Return [x, y] of the center of cell containing provided text 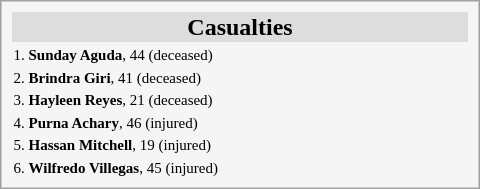
1. Sunday Aguda, 44 (deceased) [240, 55]
4. Purna Achary, 46 (injured) [240, 122]
2. Brindra Giri, 41 (deceased) [240, 78]
Casualties [240, 27]
3. Hayleen Reyes, 21 (deceased) [240, 100]
6. Wilfredo Villegas, 45 (injured) [240, 168]
5. Hassan Mitchell, 19 (injured) [240, 145]
